For the text-containing cell, return its midpoint in [x, y] coordinate format. 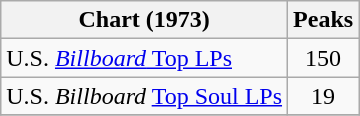
150 [324, 58]
19 [324, 96]
U.S. Billboard Top Soul LPs [144, 96]
U.S. Billboard Top LPs [144, 58]
Peaks [324, 20]
Chart (1973) [144, 20]
